Determine the [x, y] coordinate at the center of the cell enclosing the given text.  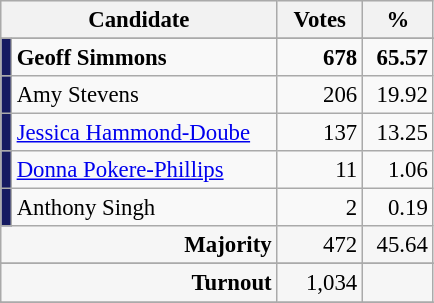
1,034 [320, 283]
206 [320, 95]
137 [320, 133]
65.57 [398, 58]
0.19 [398, 208]
Amy Stevens [144, 95]
678 [320, 58]
Majority [139, 245]
472 [320, 245]
Votes [320, 20]
11 [320, 170]
Candidate [139, 20]
Jessica Hammond-Doube [144, 133]
Turnout [139, 283]
Geoff Simmons [144, 58]
1.06 [398, 170]
% [398, 20]
Donna Pokere-Phillips [144, 170]
13.25 [398, 133]
Anthony Singh [144, 208]
19.92 [398, 95]
45.64 [398, 245]
2 [320, 208]
